Return the [x, y] coordinate for the center point of the cell that contains the specified text.  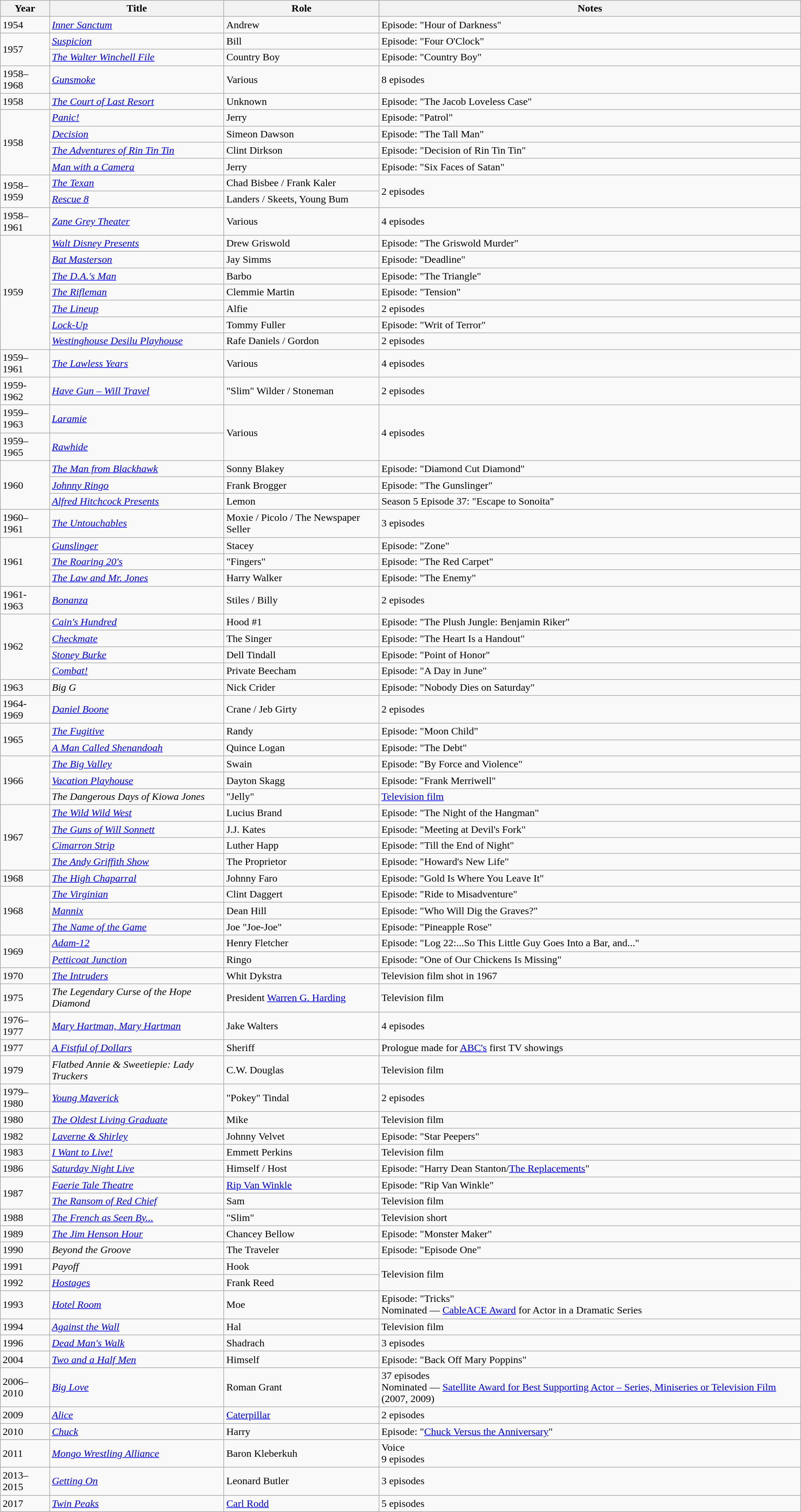
2004 [25, 1359]
The Ransom of Red Chief [137, 1201]
Decision [137, 134]
Episode: "Decision of Rin Tin Tin" [590, 150]
The Fugitive [137, 731]
1987 [25, 1193]
Caterpillar [301, 1415]
1991 [25, 1266]
1970 [25, 976]
Episode: "Back Off Mary Poppins" [590, 1359]
Emmett Perkins [301, 1153]
Alfie [301, 309]
Drew Griswold [301, 244]
Walt Disney Presents [137, 244]
Episode: "Gold Is Where You Leave It" [590, 878]
Saturday Night Live [137, 1169]
Episode: "The Enemy" [590, 578]
2017 [25, 1503]
Clint Dirkson [301, 150]
Episode: "Zone" [590, 546]
Dayton Skagg [301, 780]
Episode: "Rip Van Winkle" [590, 1185]
1959–1961 [25, 363]
Checkmate [137, 639]
37 episodesNominated — Satellite Award for Best Supporting Actor – Series, Miniseries or Television Film (2007, 2009) [590, 1387]
Frank Reed [301, 1283]
Clemmie Martin [301, 292]
Stiles / Billy [301, 600]
1961-1963 [25, 600]
1994 [25, 1327]
1966 [25, 780]
Hotel Room [137, 1304]
The Jim Henson Hour [137, 1234]
Bonanza [137, 600]
1977 [25, 1048]
Episode: "By Force and Violence" [590, 764]
The Oldest Living Graduate [137, 1120]
Episode: "One of Our Chickens Is Missing" [590, 959]
Episode: "Tension" [590, 292]
Nick Crider [301, 687]
Year [25, 9]
Panic! [137, 118]
1961 [25, 562]
The Guns of Will Sonnett [137, 829]
Dean Hill [301, 911]
Laramie [137, 419]
Randy [301, 731]
The Intruders [137, 976]
Episode: "The Night of the Hangman" [590, 813]
Chancey Bellow [301, 1234]
Hal [301, 1327]
Alfred Hitchcock Presents [137, 501]
Episode: "Howard's New Life" [590, 862]
Laverne & Shirley [137, 1136]
1959–1963 [25, 419]
The Big Valley [137, 764]
Mannix [137, 911]
1979 [25, 1070]
1980 [25, 1120]
2011 [25, 1453]
1975 [25, 998]
Himself / Host [301, 1169]
Mongo Wrestling Alliance [137, 1453]
Episode: "Nobody Dies on Saturday" [590, 687]
Title [137, 9]
1976–1977 [25, 1025]
Episode: "The Debt" [590, 748]
1959 [25, 292]
The Proprietor [301, 862]
The Legendary Curse of the Hope Diamond [137, 998]
1967 [25, 837]
Combat! [137, 671]
Rescue 8 [137, 199]
Two and a Half Men [137, 1359]
Sheriff [301, 1048]
C.W. Douglas [301, 1070]
Johnny Faro [301, 878]
The Virginian [137, 894]
Daniel Boone [137, 710]
Bill [301, 41]
Lock-Up [137, 325]
Big Love [137, 1387]
Episode: "The Triangle" [590, 276]
The High Chaparral [137, 878]
Stoney Burke [137, 655]
Rip Van Winkle [301, 1185]
Twin Peaks [137, 1503]
Dead Man's Walk [137, 1343]
The Texan [137, 183]
J.J. Kates [301, 829]
Quince Logan [301, 748]
2013–2015 [25, 1482]
The Lineup [137, 309]
1982 [25, 1136]
Unknown [301, 101]
Stacey [301, 546]
Episode: "The Jacob Loveless Case" [590, 101]
1965 [25, 740]
Whit Dykstra [301, 976]
1958–1959 [25, 191]
Have Gun – Will Travel [137, 391]
1963 [25, 687]
1962 [25, 647]
The French as Seen By... [137, 1218]
Payoff [137, 1266]
The D.A.'s Man [137, 276]
Television film shot in 1967 [590, 976]
1960 [25, 485]
1959-1962 [25, 391]
Cain's Hundred [137, 622]
1989 [25, 1234]
Episode: "Deadline" [590, 260]
1959–1965 [25, 447]
Hood #1 [301, 622]
Episode: "Ride to Misadventure" [590, 894]
Moe [301, 1304]
Episode: "The Gunslinger" [590, 485]
1990 [25, 1250]
Episode: "The Griswold Murder" [590, 244]
Episode: "Star Peepers" [590, 1136]
Episode: "Episode One" [590, 1250]
"Slim" [301, 1218]
1969 [25, 951]
The Traveler [301, 1250]
"Pokey" Tindal [301, 1097]
Episode: "The Plush Jungle: Benjamin Riker" [590, 622]
Moxie / Picolo / The Newspaper Seller [301, 523]
Episode: "Monster Maker" [590, 1234]
Simeon Dawson [301, 134]
2010 [25, 1432]
Episode: "Till the End of Night" [590, 846]
Jay Simms [301, 260]
Television short [590, 1218]
Episode: "Meeting at Devil's Fork" [590, 829]
Westinghouse Desilu Playhouse [137, 341]
The Singer [301, 639]
The Law and Mr. Jones [137, 578]
Season 5 Episode 37: "Escape to Sonoita" [590, 501]
Chad Bisbee / Frank Kaler [301, 183]
Vacation Playhouse [137, 780]
"Fingers" [301, 562]
Alice [137, 1415]
Prologue made for ABC's first TV showings [590, 1048]
Gunslinger [137, 546]
Voice9 episodes [590, 1453]
Private Beecham [301, 671]
1957 [25, 49]
Episode: "Moon Child" [590, 731]
Joe "Joe-Joe" [301, 927]
Episode: "The Heart Is a Handout" [590, 639]
1988 [25, 1218]
Carl Rodd [301, 1503]
Frank Brogger [301, 485]
Lucius Brand [301, 813]
8 episodes [590, 80]
Dell Tindall [301, 655]
Notes [590, 9]
Baron Kleberkuh [301, 1453]
Episode: "The Red Carpet" [590, 562]
Hook [301, 1266]
Episode: "Six Faces of Satan" [590, 166]
The Lawless Years [137, 363]
Faerie Tale Theatre [137, 1185]
Andrew [301, 25]
Henry Fletcher [301, 943]
Tommy Fuller [301, 325]
1964-1969 [25, 710]
Zane Grey Theater [137, 221]
Inner Sanctum [137, 25]
The Roaring 20's [137, 562]
The Name of the Game [137, 927]
Role [301, 9]
Episode: "The Tall Man" [590, 134]
2006–2010 [25, 1387]
Getting On [137, 1482]
Big G [137, 687]
The Court of Last Resort [137, 101]
I Want to Live! [137, 1153]
"Jelly" [301, 796]
Gunsmoke [137, 80]
A Fistful of Dollars [137, 1048]
A Man Called Shenandoah [137, 748]
The Rifleman [137, 292]
Sam [301, 1201]
Lemon [301, 501]
Ringo [301, 959]
Episode: "Country Boy" [590, 57]
Episode: "Diamond Cut Diamond" [590, 469]
Episode: "Point of Honor" [590, 655]
1986 [25, 1169]
Chuck [137, 1432]
Episode: "A Day in June" [590, 671]
Harry Walker [301, 578]
Against the Wall [137, 1327]
Rafe Daniels / Gordon [301, 341]
Man with a Camera [137, 166]
1954 [25, 25]
The Adventures of Rin Tin Tin [137, 150]
Episode: "Harry Dean Stanton/The Replacements" [590, 1169]
Jake Walters [301, 1025]
The Untouchables [137, 523]
1958–1968 [25, 80]
Luther Happ [301, 846]
1983 [25, 1153]
Barbo [301, 276]
Episode: "Log 22:...So This Little Guy Goes Into a Bar, and..." [590, 943]
Hostages [137, 1283]
Episode: "Chuck Versus the Anniversary" [590, 1432]
Episode: "Tricks"Nominated — CableACE Award for Actor in a Dramatic Series [590, 1304]
Adam-12 [137, 943]
Country Boy [301, 57]
Harry [301, 1432]
Shadrach [301, 1343]
The Andy Griffith Show [137, 862]
Episode: "Pineapple Rose" [590, 927]
1992 [25, 1283]
Crane / Jeb Girty [301, 710]
1996 [25, 1343]
Flatbed Annie & Sweetiepie: Lady Truckers [137, 1070]
Episode: "Four O'Clock" [590, 41]
Episode: "Patrol" [590, 118]
5 episodes [590, 1503]
The Wild Wild West [137, 813]
Mike [301, 1120]
"Slim" Wilder / Stoneman [301, 391]
Landers / Skeets, Young Bum [301, 199]
1958–1961 [25, 221]
1979–1980 [25, 1097]
Mary Hartman, Mary Hartman [137, 1025]
Leonard Butler [301, 1482]
Young Maverick [137, 1097]
Himself [301, 1359]
Episode: "Frank Merriwell" [590, 780]
Johnny Ringo [137, 485]
The Dangerous Days of Kiowa Jones [137, 796]
Rawhide [137, 447]
Roman Grant [301, 1387]
Bat Masterson [137, 260]
Episode: "Who Will Dig the Graves?" [590, 911]
Episode: "Writ of Terror" [590, 325]
The Man from Blackhawk [137, 469]
1960–1961 [25, 523]
2009 [25, 1415]
President Warren G. Harding [301, 998]
Suspicion [137, 41]
Beyond the Groove [137, 1250]
1993 [25, 1304]
Cimarron Strip [137, 846]
Petticoat Junction [137, 959]
Swain [301, 764]
The Walter Winchell File [137, 57]
Episode: "Hour of Darkness" [590, 25]
Johnny Velvet [301, 1136]
Sonny Blakey [301, 469]
Clint Daggert [301, 894]
